Output the [X, Y] coordinate of the center of the cell containing the given text.  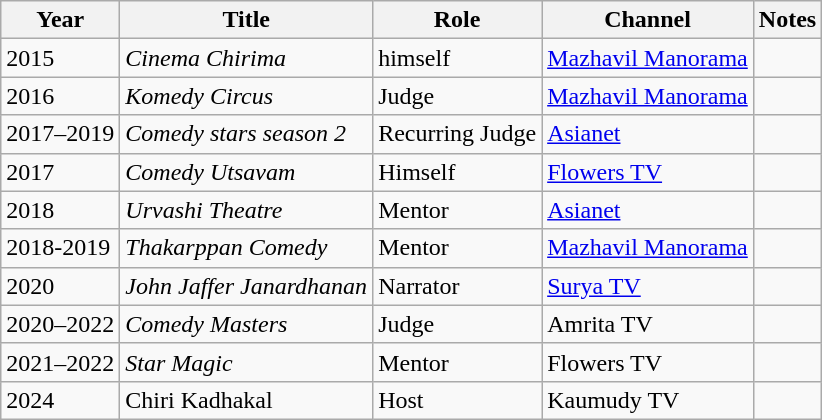
Year [60, 20]
Kaumudy TV [648, 400]
Star Magic [246, 362]
Chiri Kadhakal [246, 400]
2015 [60, 58]
Comedy Utsavam [246, 172]
2018-2019 [60, 248]
Channel [648, 20]
Cinema Chirima [246, 58]
2020–2022 [60, 324]
Comedy stars season 2 [246, 134]
2024 [60, 400]
Comedy Masters [246, 324]
2020 [60, 286]
2017–2019 [60, 134]
2018 [60, 210]
Surya TV [648, 286]
Thakarppan Comedy [246, 248]
Role [458, 20]
John Jaffer Janardhanan [246, 286]
Title [246, 20]
Komedy Circus [246, 96]
Host [458, 400]
Urvashi Theatre [246, 210]
Amrita TV [648, 324]
Narrator [458, 286]
himself [458, 58]
Recurring Judge [458, 134]
2016 [60, 96]
Notes [787, 20]
2021–2022 [60, 362]
Himself [458, 172]
2017 [60, 172]
